Identify which cell holds the provided text, then report its [X, Y] central coordinate. 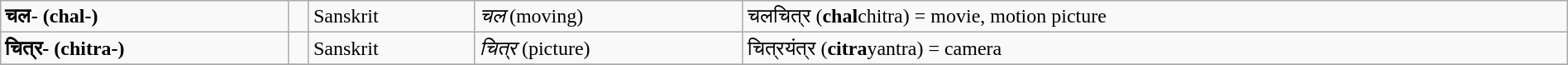
चल (moving) [609, 17]
चित्र (picture) [609, 48]
चल- (chal-) [145, 17]
चित्र- (chitra-) [145, 48]
चलचित्र (chalchitra) = movie, motion picture [1154, 17]
चित्रयंत्र (citrayantra) = camera [1154, 48]
